Return the (X, Y) coordinate for the center point of the cell that contains the specified text.  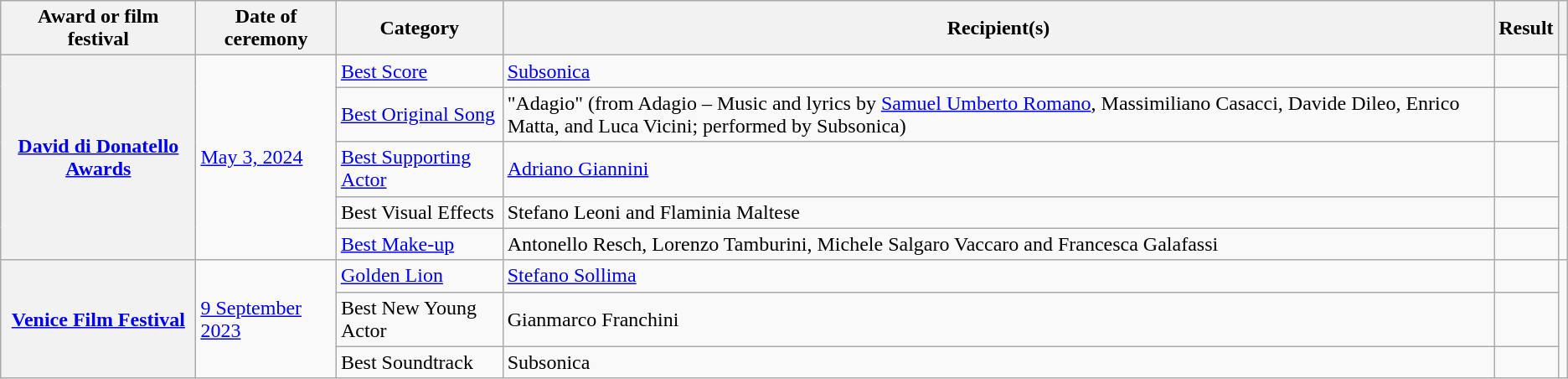
Best Supporting Actor (419, 169)
May 3, 2024 (266, 158)
David di Donatello Awards (99, 158)
Award or film festival (99, 29)
Date of ceremony (266, 29)
Adriano Giannini (998, 169)
9 September 2023 (266, 319)
Best Visual Effects (419, 212)
Recipient(s) (998, 29)
Best Score (419, 71)
Venice Film Festival (99, 319)
Stefano Leoni and Flaminia Maltese (998, 212)
Best Soundtrack (419, 362)
Best Original Song (419, 114)
Antonello Resch, Lorenzo Tamburini, Michele Salgaro Vaccaro and Francesca Galafassi (998, 244)
Best New Young Actor (419, 319)
Gianmarco Franchini (998, 319)
Best Make-up (419, 244)
Stefano Sollima (998, 276)
Golden Lion (419, 276)
Category (419, 29)
Result (1526, 29)
